Provide the [x, y] coordinate of the cell's center where the given text is located.  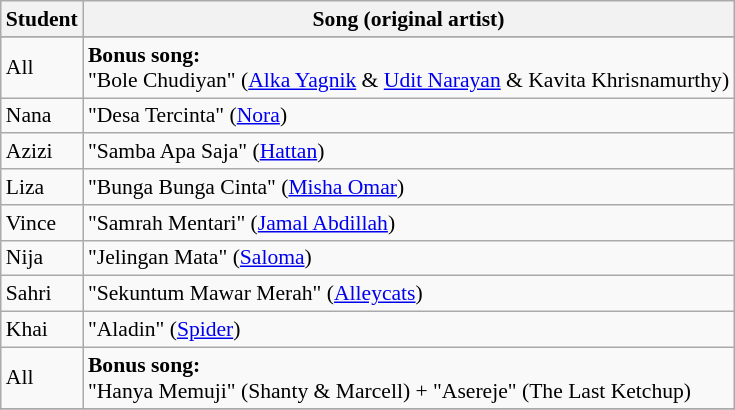
Sahri [42, 294]
Nija [42, 258]
Nana [42, 116]
"Sekuntum Mawar Merah" (Alleycats) [408, 294]
Vince [42, 223]
Bonus song: "Bole Chudiyan" (Alka Yagnik & Udit Narayan & Kavita Khrisnamurthy) [408, 68]
Student [42, 19]
"Samba Apa Saja" (Hattan) [408, 152]
"Samrah Mentari" (Jamal Abdillah) [408, 223]
"Desa Tercinta" (Nora) [408, 116]
Liza [42, 187]
"Bunga Bunga Cinta" (Misha Omar) [408, 187]
Khai [42, 330]
"Jelingan Mata" (Saloma) [408, 258]
Azizi [42, 152]
Bonus song: "Hanya Memuji" (Shanty & Marcell) + "Asereje" (The Last Ketchup) [408, 378]
Song (original artist) [408, 19]
"Aladin" (Spider) [408, 330]
